Pinpoint the cell where the given text exists, returning its [X, Y] midpoint coordinate. 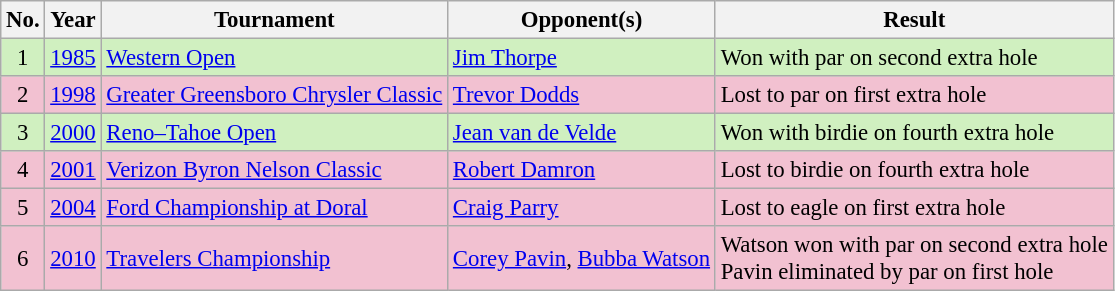
2001 [73, 170]
Craig Parry [582, 208]
Won with par on second extra hole [914, 58]
4 [23, 170]
Result [914, 20]
Lost to birdie on fourth extra hole [914, 170]
Jim Thorpe [582, 58]
Travelers Championship [274, 258]
Corey Pavin, Bubba Watson [582, 258]
Robert Damron [582, 170]
2010 [73, 258]
Watson won with par on second extra holePavin eliminated by par on first hole [914, 258]
Reno–Tahoe Open [274, 133]
Opponent(s) [582, 20]
1985 [73, 58]
Ford Championship at Doral [274, 208]
Won with birdie on fourth extra hole [914, 133]
2 [23, 95]
Lost to eagle on first extra hole [914, 208]
Lost to par on first extra hole [914, 95]
1 [23, 58]
Greater Greensboro Chrysler Classic [274, 95]
2004 [73, 208]
2000 [73, 133]
1998 [73, 95]
Tournament [274, 20]
Jean van de Velde [582, 133]
Trevor Dodds [582, 95]
6 [23, 258]
Western Open [274, 58]
Year [73, 20]
5 [23, 208]
No. [23, 20]
Verizon Byron Nelson Classic [274, 170]
3 [23, 133]
